Detect which cell encompasses the target text, then output its (X, Y) center coordinate. 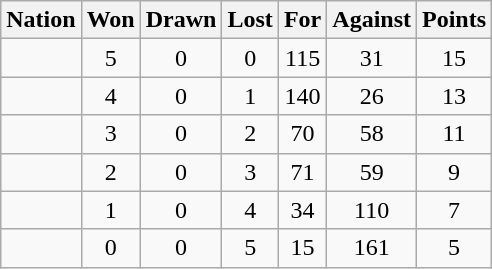
Points (454, 20)
140 (302, 96)
59 (372, 172)
161 (372, 248)
115 (302, 58)
9 (454, 172)
Nation (41, 20)
Against (372, 20)
7 (454, 210)
Won (110, 20)
Lost (250, 20)
71 (302, 172)
Drawn (181, 20)
110 (372, 210)
58 (372, 134)
70 (302, 134)
26 (372, 96)
For (302, 20)
13 (454, 96)
34 (302, 210)
31 (372, 58)
11 (454, 134)
